Determine the (X, Y) coordinate at the center of the cell enclosing the given text.  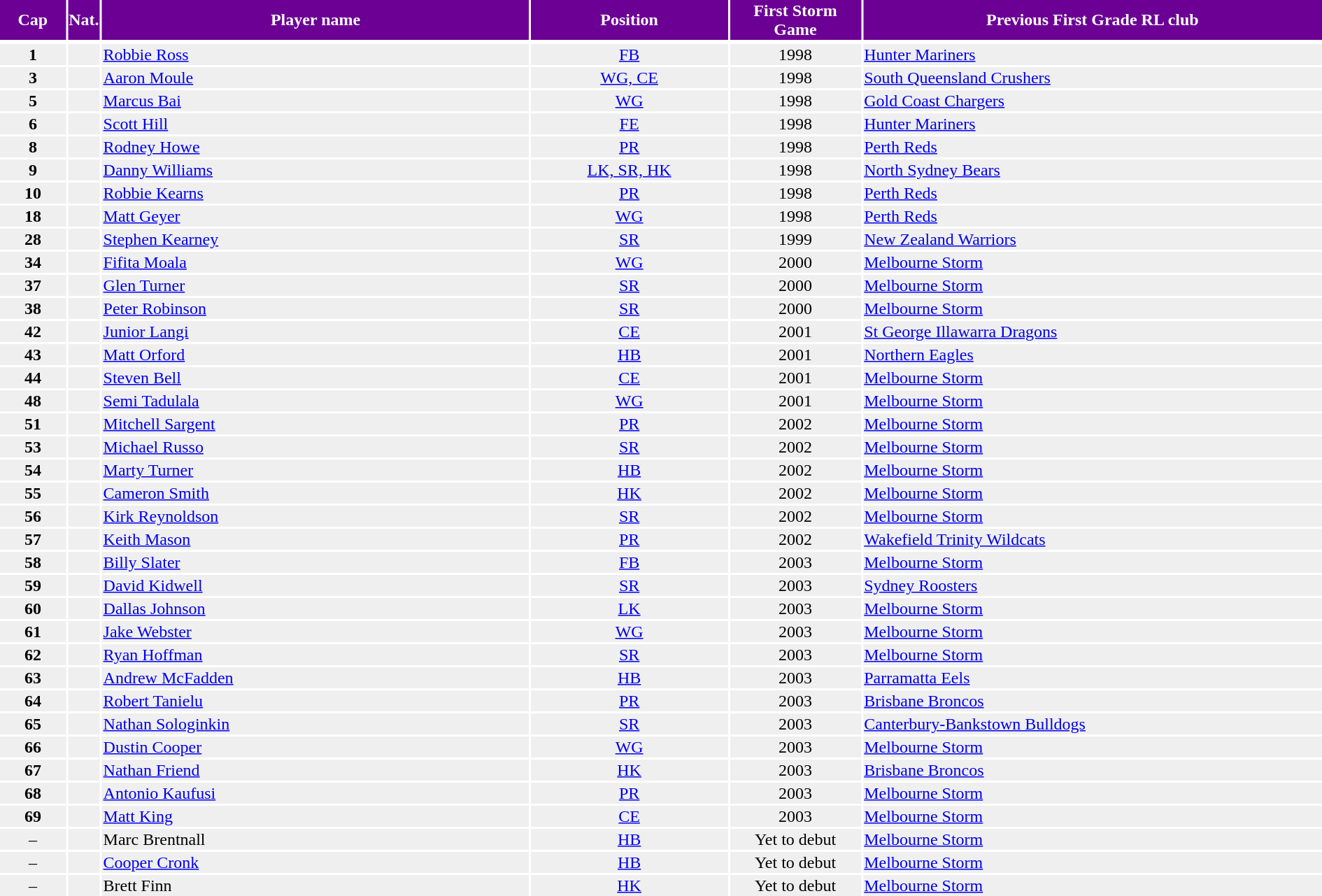
63 (33, 678)
48 (33, 401)
Matt Geyer (315, 216)
6 (33, 124)
Cap (33, 20)
Wakefield Trinity Wildcats (1093, 539)
1999 (795, 239)
Ryan Hoffman (315, 655)
56 (33, 516)
Semi Tadulala (315, 401)
WG, CE (630, 78)
Marcus Bai (315, 101)
Dustin Cooper (315, 747)
Marc Brentnall (315, 839)
66 (33, 747)
69 (33, 816)
Sydney Roosters (1093, 585)
61 (33, 632)
Steven Bell (315, 378)
Northern Eagles (1093, 355)
Cameron Smith (315, 493)
58 (33, 562)
FE (630, 124)
5 (33, 101)
Fifita Moala (315, 262)
28 (33, 239)
60 (33, 609)
68 (33, 793)
67 (33, 770)
18 (33, 216)
55 (33, 493)
Aaron Moule (315, 78)
Parramatta Eels (1093, 678)
New Zealand Warriors (1093, 239)
Nat. (84, 20)
59 (33, 585)
Player name (315, 20)
St George Illawarra Dragons (1093, 332)
LK (630, 609)
Keith Mason (315, 539)
57 (33, 539)
64 (33, 701)
Robert Tanielu (315, 701)
Dallas Johnson (315, 609)
Danny Williams (315, 170)
42 (33, 332)
37 (33, 285)
54 (33, 470)
Nathan Sologinkin (315, 724)
Peter Robinson (315, 308)
Billy Slater (315, 562)
South Queensland Crushers (1093, 78)
Scott Hill (315, 124)
3 (33, 78)
Glen Turner (315, 285)
1 (33, 55)
LK, SR, HK (630, 170)
Antonio Kaufusi (315, 793)
Robbie Kearns (315, 193)
8 (33, 147)
First Storm Game (795, 20)
53 (33, 447)
65 (33, 724)
Jake Webster (315, 632)
51 (33, 424)
Marty Turner (315, 470)
9 (33, 170)
43 (33, 355)
Gold Coast Chargers (1093, 101)
David Kidwell (315, 585)
Andrew McFadden (315, 678)
10 (33, 193)
38 (33, 308)
Position (630, 20)
Robbie Ross (315, 55)
Matt King (315, 816)
Michael Russo (315, 447)
Mitchell Sargent (315, 424)
Rodney Howe (315, 147)
Canterbury-Bankstown Bulldogs (1093, 724)
Kirk Reynoldson (315, 516)
Cooper Cronk (315, 862)
Nathan Friend (315, 770)
Matt Orford (315, 355)
Stephen Kearney (315, 239)
Previous First Grade RL club (1093, 20)
North Sydney Bears (1093, 170)
44 (33, 378)
34 (33, 262)
Brett Finn (315, 886)
62 (33, 655)
Junior Langi (315, 332)
